For the text-containing cell, return its midpoint in [X, Y] coordinate format. 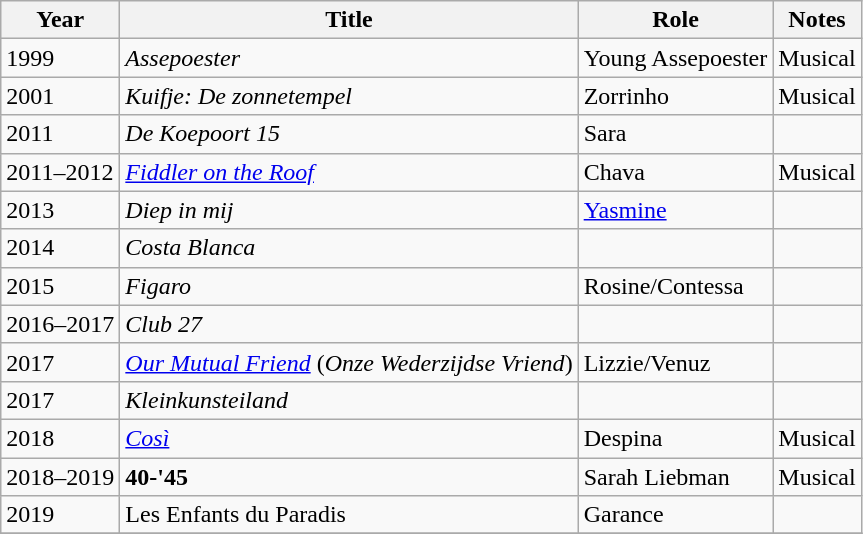
40-'45 [349, 477]
Notes [817, 20]
Club 27 [349, 324]
Yasmine [676, 210]
Figaro [349, 286]
2014 [60, 248]
2016–2017 [60, 324]
2015 [60, 286]
2018–2019 [60, 477]
De Koepoort 15 [349, 134]
Kleinkunsteiland [349, 400]
2001 [60, 96]
Title [349, 20]
Zorrinho [676, 96]
1999 [60, 58]
2018 [60, 438]
Our Mutual Friend (Onze Wederzijdse Vriend) [349, 362]
Assepoester [349, 58]
2013 [60, 210]
Sara [676, 134]
Despina [676, 438]
Role [676, 20]
Così [349, 438]
Kuifje: De zonnetempel [349, 96]
Rosine/Contessa [676, 286]
2011 [60, 134]
2011–2012 [60, 172]
Young Assepoester [676, 58]
Chava [676, 172]
Garance [676, 515]
Fiddler on the Roof [349, 172]
2019 [60, 515]
Les Enfants du Paradis [349, 515]
Costa Blanca [349, 248]
Diep in mij [349, 210]
Lizzie/Venuz [676, 362]
Sarah Liebman [676, 477]
Year [60, 20]
